For the text-containing cell, return its midpoint in (x, y) coordinate format. 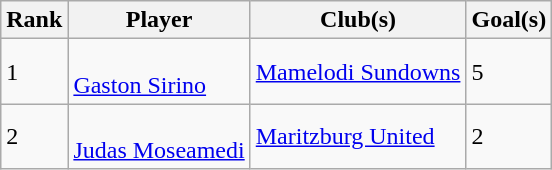
Gaston Sirino (159, 72)
1 (34, 72)
Club(s) (358, 20)
Judas Moseamedi (159, 136)
Maritzburg United (358, 136)
5 (509, 72)
Mamelodi Sundowns (358, 72)
Goal(s) (509, 20)
Rank (34, 20)
Player (159, 20)
